Determine the (X, Y) coordinate at the center of the cell enclosing the given text.  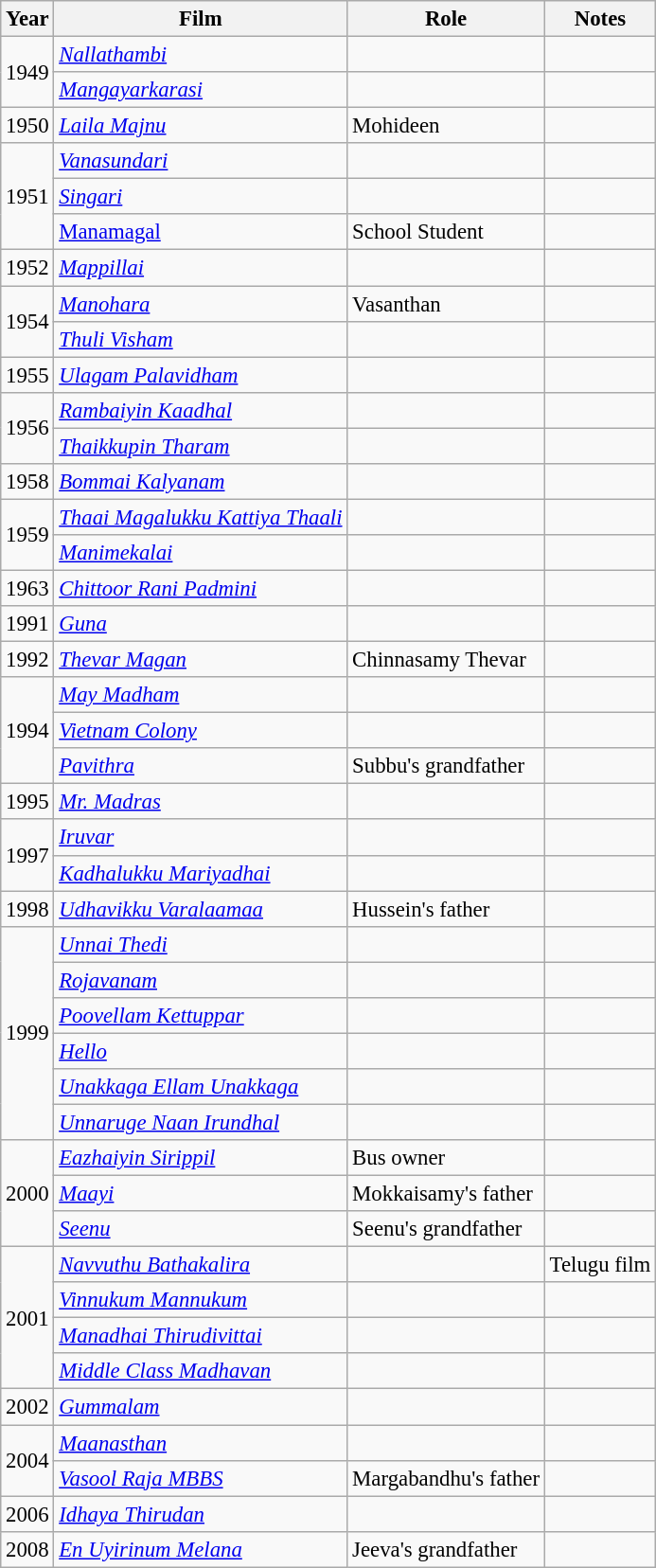
Vasool Raja MBBS (201, 1478)
Rambaiyin Kaadhal (201, 410)
Telugu film (600, 1265)
1994 (27, 731)
Maayi (201, 1194)
Iruvar (201, 838)
Navvuthu Bathakalira (201, 1265)
2001 (27, 1318)
Notes (600, 19)
Poovellam Kettuppar (201, 1016)
1998 (27, 909)
1950 (27, 126)
1949 (27, 72)
Hussein's father (446, 909)
2002 (27, 1407)
Vanasundari (201, 161)
Vietnam Colony (201, 731)
Laila Majnu (201, 126)
Udhavikku Varalaamaa (201, 909)
Manamagal (201, 232)
Gummalam (201, 1407)
Jeeva's grandfather (446, 1549)
Unakkaga Ellam Unakkaga (201, 1087)
Vasanthan (446, 304)
Pavithra (201, 766)
2006 (27, 1514)
1992 (27, 660)
Singari (201, 197)
Thaikkupin Tharam (201, 446)
Chinnasamy Thevar (446, 660)
Margabandhu's father (446, 1478)
Manimekalai (201, 553)
Vinnukum Mannukum (201, 1300)
1999 (27, 1033)
Idhaya Thirudan (201, 1514)
Hello (201, 1051)
1952 (27, 268)
Role (446, 19)
1959 (27, 534)
Mappillai (201, 268)
1954 (27, 322)
May Madham (201, 695)
1955 (27, 375)
1958 (27, 482)
Mokkaisamy's father (446, 1194)
Guna (201, 624)
Bommai Kalyanam (201, 482)
Rojavanam (201, 980)
Mangayarkarasi (201, 90)
Chittoor Rani Padmini (201, 588)
Middle Class Madhavan (201, 1372)
Kadhalukku Mariyadhai (201, 873)
Thevar Magan (201, 660)
Manohara (201, 304)
Subbu's grandfather (446, 766)
Manadhai Thirudivittai (201, 1336)
Bus owner (446, 1158)
Mr. Madras (201, 802)
1997 (27, 856)
2004 (27, 1460)
1956 (27, 428)
Year (27, 19)
En Uyirinum Melana (201, 1549)
Film (201, 19)
Thuli Visham (201, 339)
Unnaruge Naan Irundhal (201, 1122)
Seenu's grandfather (446, 1229)
1991 (27, 624)
Ulagam Palavidham (201, 375)
1995 (27, 802)
2008 (27, 1549)
Eazhaiyin Sirippil (201, 1158)
2000 (27, 1193)
1951 (27, 197)
Unnai Thedi (201, 944)
Thaai Magalukku Kattiya Thaali (201, 517)
Mohideen (446, 126)
Maanasthan (201, 1443)
School Student (446, 232)
1963 (27, 588)
Seenu (201, 1229)
Nallathambi (201, 55)
